Scan for the cell matching the given text and deliver its [x, y] coordinate at center. 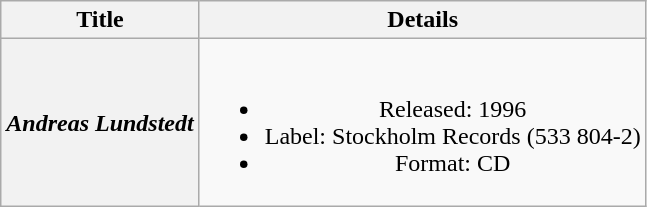
Andreas Lundstedt [100, 122]
Details [422, 20]
Title [100, 20]
Released: 1996Label: Stockholm Records (533 804-2)Format: CD [422, 122]
